Pinpoint the cell where the given text exists, returning its [x, y] midpoint coordinate. 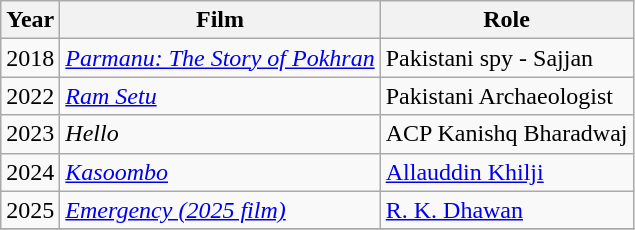
Pakistani Archaeologist [506, 96]
2024 [30, 172]
Film [220, 20]
2025 [30, 210]
Ram Setu [220, 96]
ACP Kanishq Bharadwaj [506, 134]
Year [30, 20]
Emergency (2025 film) [220, 210]
2023 [30, 134]
Kasoombo [220, 172]
Pakistani spy - Sajjan [506, 58]
Allauddin Khilji [506, 172]
Hello [220, 134]
2022 [30, 96]
2018 [30, 58]
Parmanu: The Story of Pokhran [220, 58]
R. K. Dhawan [506, 210]
Role [506, 20]
